Return [x, y] of the center of cell containing provided text 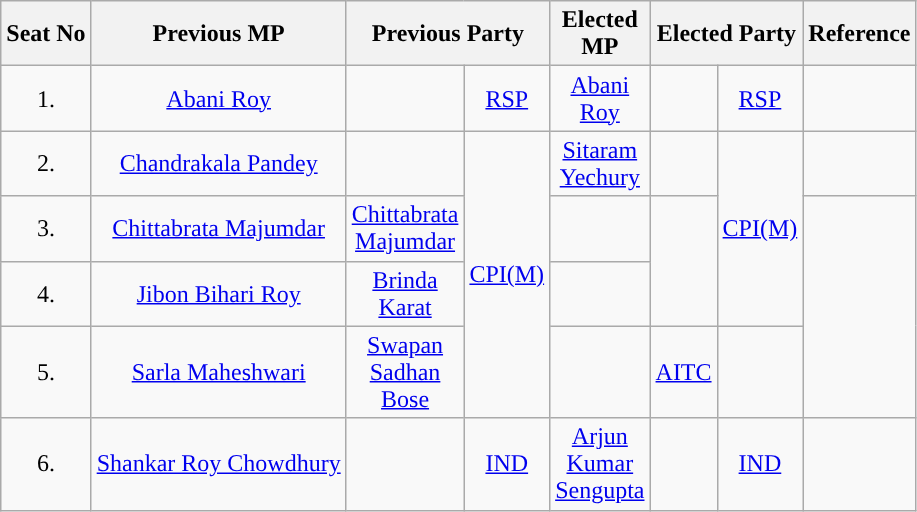
Seat No [46, 34]
Elected MP [600, 34]
5. [46, 372]
Brinda Karat [405, 294]
AITC [684, 372]
Elected Party [726, 34]
Reference [860, 34]
1. [46, 98]
6. [46, 464]
3. [46, 228]
4. [46, 294]
Jibon Bihari Roy [218, 294]
2. [46, 164]
Arjun Kumar Sengupta [600, 464]
Sitaram Yechury [600, 164]
Sarla Maheshwari [218, 372]
Previous Party [448, 34]
Chandrakala Pandey [218, 164]
Previous MP [218, 34]
Swapan Sadhan Bose [405, 372]
Shankar Roy Chowdhury [218, 464]
